Capture the cell that displays the provided text and extract its [x, y] central coordinate. 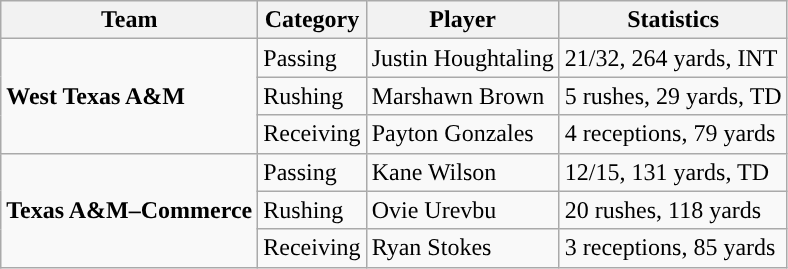
Payton Gonzales [462, 134]
Team [130, 20]
Category [312, 20]
Marshawn Brown [462, 96]
Ovie Urevbu [462, 210]
21/32, 264 yards, INT [673, 58]
4 receptions, 79 yards [673, 134]
Kane Wilson [462, 172]
5 rushes, 29 yards, TD [673, 96]
Justin Houghtaling [462, 58]
20 rushes, 118 yards [673, 210]
West Texas A&M [130, 96]
Statistics [673, 20]
Ryan Stokes [462, 248]
12/15, 131 yards, TD [673, 172]
Texas A&M–Commerce [130, 210]
3 receptions, 85 yards [673, 248]
Player [462, 20]
